Identify which cell holds the provided text, then report its [X, Y] central coordinate. 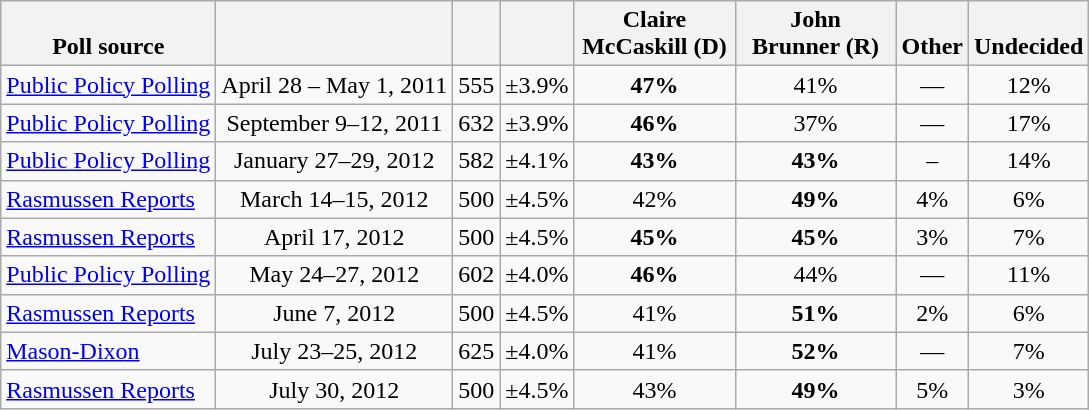
52% [816, 351]
April 17, 2012 [334, 237]
44% [816, 275]
July 30, 2012 [334, 389]
Other [932, 34]
Mason-Dixon [108, 351]
JohnBrunner (R) [816, 34]
555 [476, 85]
17% [1028, 123]
42% [654, 199]
602 [476, 275]
14% [1028, 161]
Poll source [108, 34]
11% [1028, 275]
47% [654, 85]
±4.1% [537, 161]
51% [816, 313]
625 [476, 351]
January 27–29, 2012 [334, 161]
12% [1028, 85]
Undecided [1028, 34]
2% [932, 313]
July 23–25, 2012 [334, 351]
April 28 – May 1, 2011 [334, 85]
March 14–15, 2012 [334, 199]
4% [932, 199]
May 24–27, 2012 [334, 275]
September 9–12, 2011 [334, 123]
ClaireMcCaskill (D) [654, 34]
5% [932, 389]
– [932, 161]
37% [816, 123]
632 [476, 123]
June 7, 2012 [334, 313]
582 [476, 161]
